Return [x, y] of the center of cell containing provided text 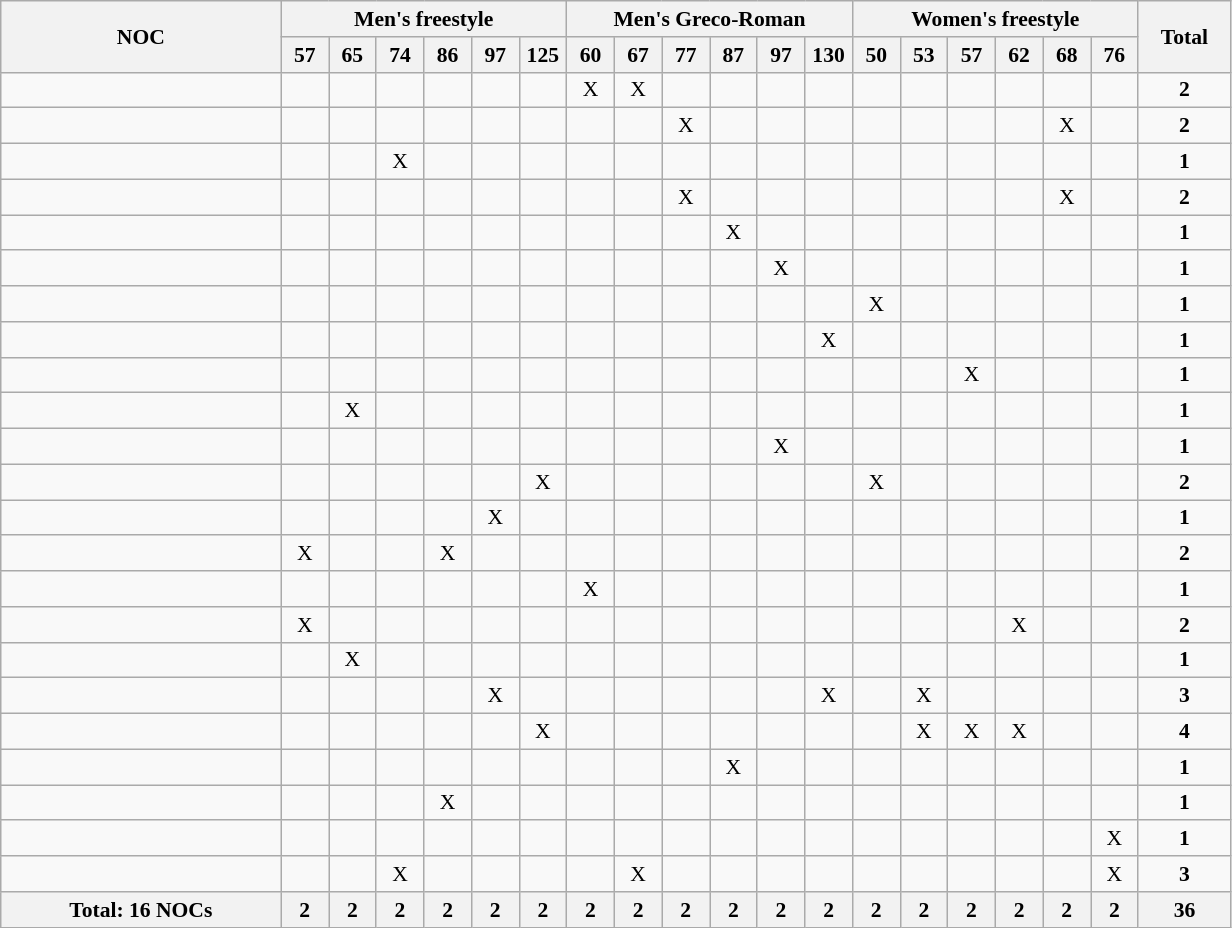
Men's Greco-Roman [710, 19]
77 [686, 55]
Women's freestyle [995, 19]
65 [352, 55]
67 [638, 55]
Total [1184, 36]
Men's freestyle [424, 19]
50 [876, 55]
86 [448, 55]
36 [1184, 910]
130 [829, 55]
87 [734, 55]
60 [591, 55]
NOC [141, 36]
53 [924, 55]
76 [1114, 55]
68 [1067, 55]
4 [1184, 732]
74 [400, 55]
125 [543, 55]
Total: 16 NOCs [141, 910]
62 [1019, 55]
